Scan for the cell matching the given text and deliver its (x, y) coordinate at center. 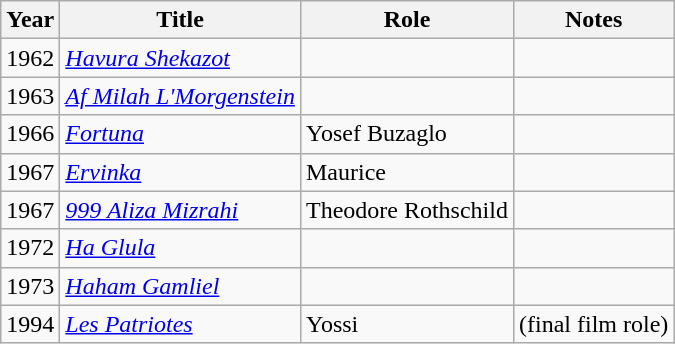
Ervinka (180, 172)
Ha Glula (180, 248)
Theodore Rothschild (406, 210)
Fortuna (180, 134)
Title (180, 20)
1962 (30, 58)
Notes (593, 20)
Havura Shekazot (180, 58)
Yossi (406, 324)
1973 (30, 286)
Maurice (406, 172)
Haham Gamliel (180, 286)
999 Aliza Mizrahi (180, 210)
1963 (30, 96)
(final film role) (593, 324)
1966 (30, 134)
Yosef Buzaglo (406, 134)
Les Patriotes (180, 324)
Year (30, 20)
Af Milah L'Morgenstein (180, 96)
1994 (30, 324)
1972 (30, 248)
Role (406, 20)
